From the cell containing the given text, extract its center point as [x, y] coordinate. 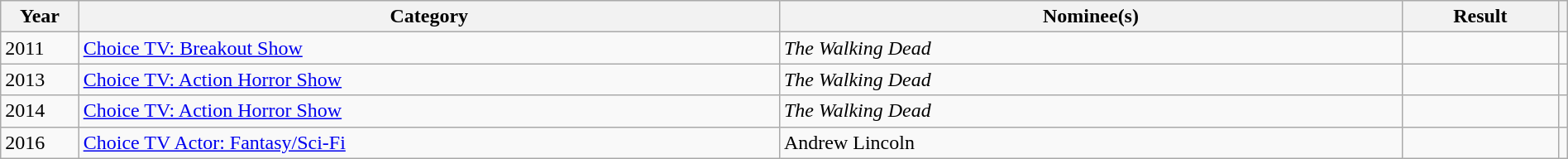
Choice TV: Breakout Show [428, 48]
2016 [40, 142]
Result [1480, 17]
Nominee(s) [1090, 17]
Andrew Lincoln [1090, 142]
2011 [40, 48]
2013 [40, 79]
2014 [40, 111]
Category [428, 17]
Choice TV Actor: Fantasy/Sci-Fi [428, 142]
Year [40, 17]
